For the text-containing cell, return its midpoint in (x, y) coordinate format. 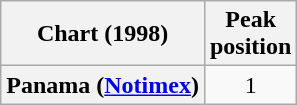
Peak position (250, 34)
Panama (Notimex) (103, 85)
Chart (1998) (103, 34)
1 (250, 85)
